Find where the given text appears and provide that cell's center as [x, y] coordinate. 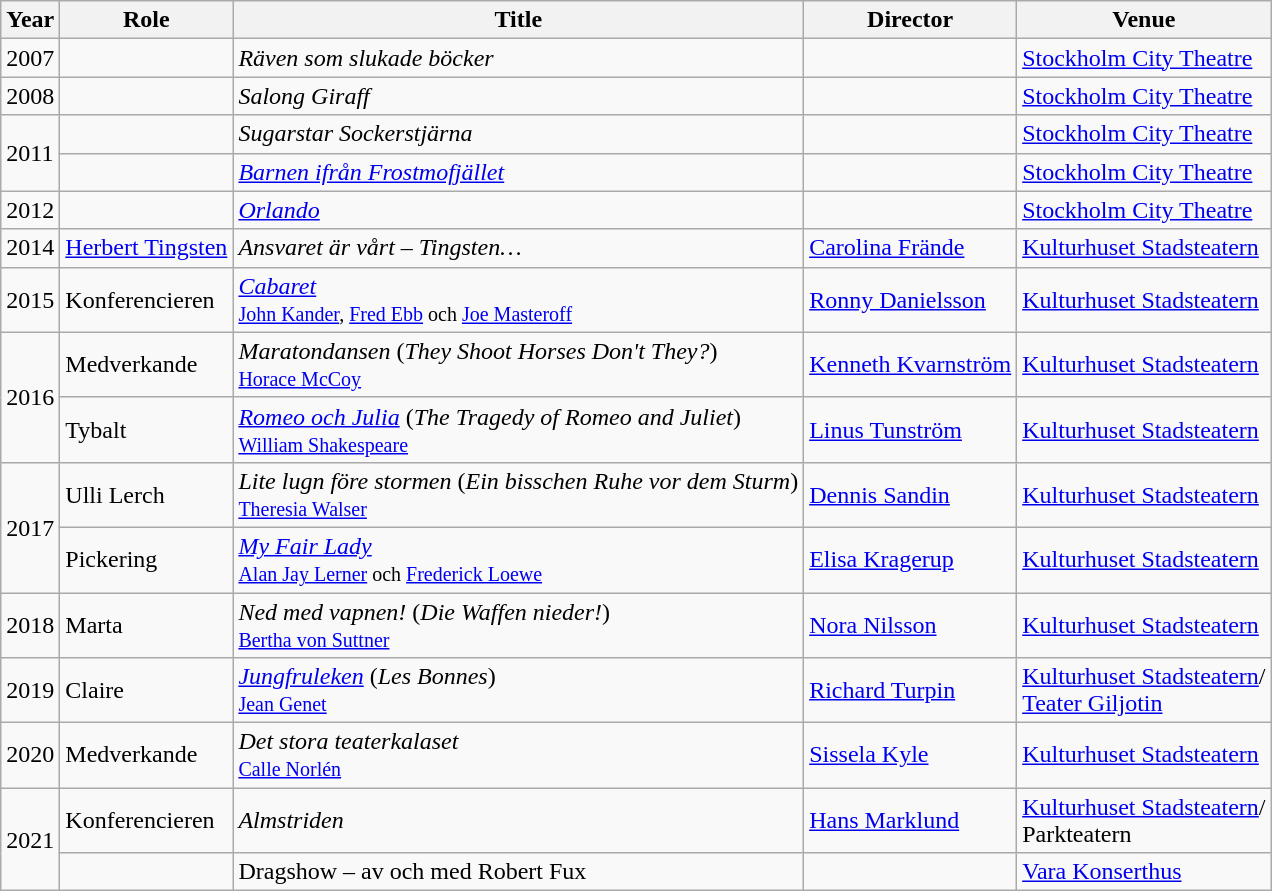
Claire [146, 690]
2012 [30, 210]
2019 [30, 690]
Marta [146, 624]
Year [30, 20]
Vara Konserthus [1144, 872]
2018 [30, 624]
Salong Giraff [518, 96]
Kulturhuset Stadsteatern/Parkteatern [1144, 820]
Elisa Kragerup [910, 560]
Romeo och Julia (The Tragedy of Romeo and Juliet) William Shakespeare [518, 430]
Dennis Sandin [910, 494]
Almstriden [518, 820]
Kulturhuset Stadsteatern/ Teater Giljotin [1144, 690]
2007 [30, 58]
2014 [30, 248]
Nora Nilsson [910, 624]
Ulli Lerch [146, 494]
Tybalt [146, 430]
Richard Turpin [910, 690]
Jungfruleken (Les Bonnes) Jean Genet [518, 690]
2021 [30, 840]
Hans Marklund [910, 820]
Ned med vapnen! (Die Waffen nieder!) Bertha von Suttner [518, 624]
Sissela Kyle [910, 756]
Räven som slukade böcker [518, 58]
Director [910, 20]
2008 [30, 96]
Linus Tunström [910, 430]
Herbert Tingsten [146, 248]
2015 [30, 300]
Venue [1144, 20]
Ansvaret är vårt – Tingsten… [518, 248]
2011 [30, 153]
Role [146, 20]
Orlando [518, 210]
Title [518, 20]
2016 [30, 397]
Dragshow – av och med Robert Fux [518, 872]
2020 [30, 756]
Maratondansen (They Shoot Horses Don't They?) Horace McCoy [518, 364]
2017 [30, 527]
My Fair Lady Alan Jay Lerner och Frederick Loewe [518, 560]
Ronny Danielsson [910, 300]
Lite lugn före stormen (Ein bisschen Ruhe vor dem Sturm) Theresia Walser [518, 494]
Sugarstar Sockerstjärna [518, 134]
Kenneth Kvarnström [910, 364]
Pickering [146, 560]
Barnen ifrån Frostmofjället [518, 172]
Det stora teaterkalaset Calle Norlén [518, 756]
Cabaret John Kander, Fred Ebb och Joe Masteroff [518, 300]
Carolina Frände [910, 248]
